Pinpoint the cell where the given text exists, returning its (X, Y) midpoint coordinate. 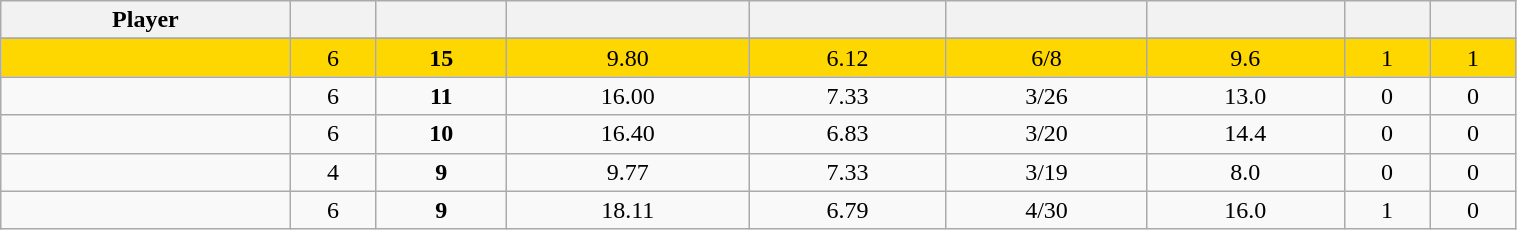
6.83 (848, 134)
6.12 (848, 58)
16.00 (628, 96)
4/30 (1046, 210)
9.80 (628, 58)
16.40 (628, 134)
15 (442, 58)
16.0 (1246, 210)
8.0 (1246, 172)
14.4 (1246, 134)
3/26 (1046, 96)
6/8 (1046, 58)
3/20 (1046, 134)
9.77 (628, 172)
13.0 (1246, 96)
3/19 (1046, 172)
18.11 (628, 210)
6.79 (848, 210)
Player (146, 20)
4 (333, 172)
9.6 (1246, 58)
10 (442, 134)
11 (442, 96)
